Find where the given text appears and provide that cell's center as [X, Y] coordinate. 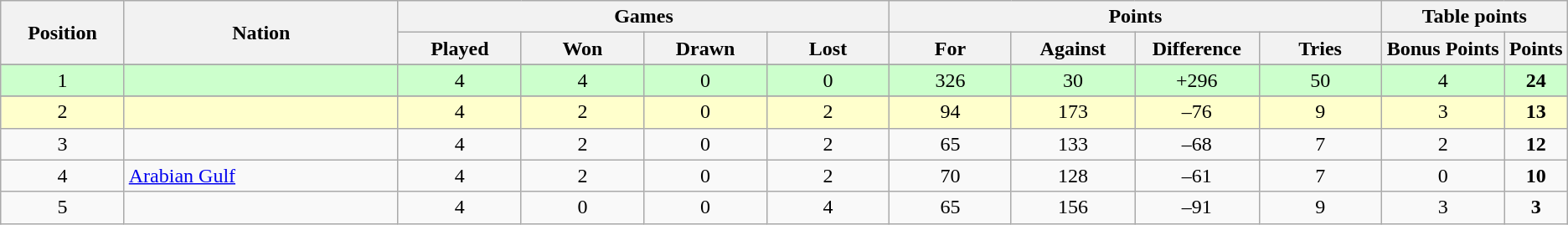
Tries [1320, 49]
13 [1536, 112]
Lost [828, 49]
Position [62, 33]
30 [1072, 80]
Bonus Points [1442, 49]
–68 [1197, 144]
Games [643, 17]
128 [1072, 176]
Arabian Gulf [261, 176]
94 [951, 112]
5 [62, 207]
Nation [261, 33]
–91 [1197, 207]
For [951, 49]
Played [459, 49]
24 [1536, 80]
173 [1072, 112]
Won [582, 49]
10 [1536, 176]
156 [1072, 207]
Against [1072, 49]
50 [1320, 80]
–76 [1197, 112]
Drawn [705, 49]
+296 [1197, 80]
Difference [1197, 49]
326 [951, 80]
–61 [1197, 176]
1 [62, 80]
133 [1072, 144]
12 [1536, 144]
70 [951, 176]
Table points [1474, 17]
